Pinpoint the cell where the given text exists, returning its (x, y) midpoint coordinate. 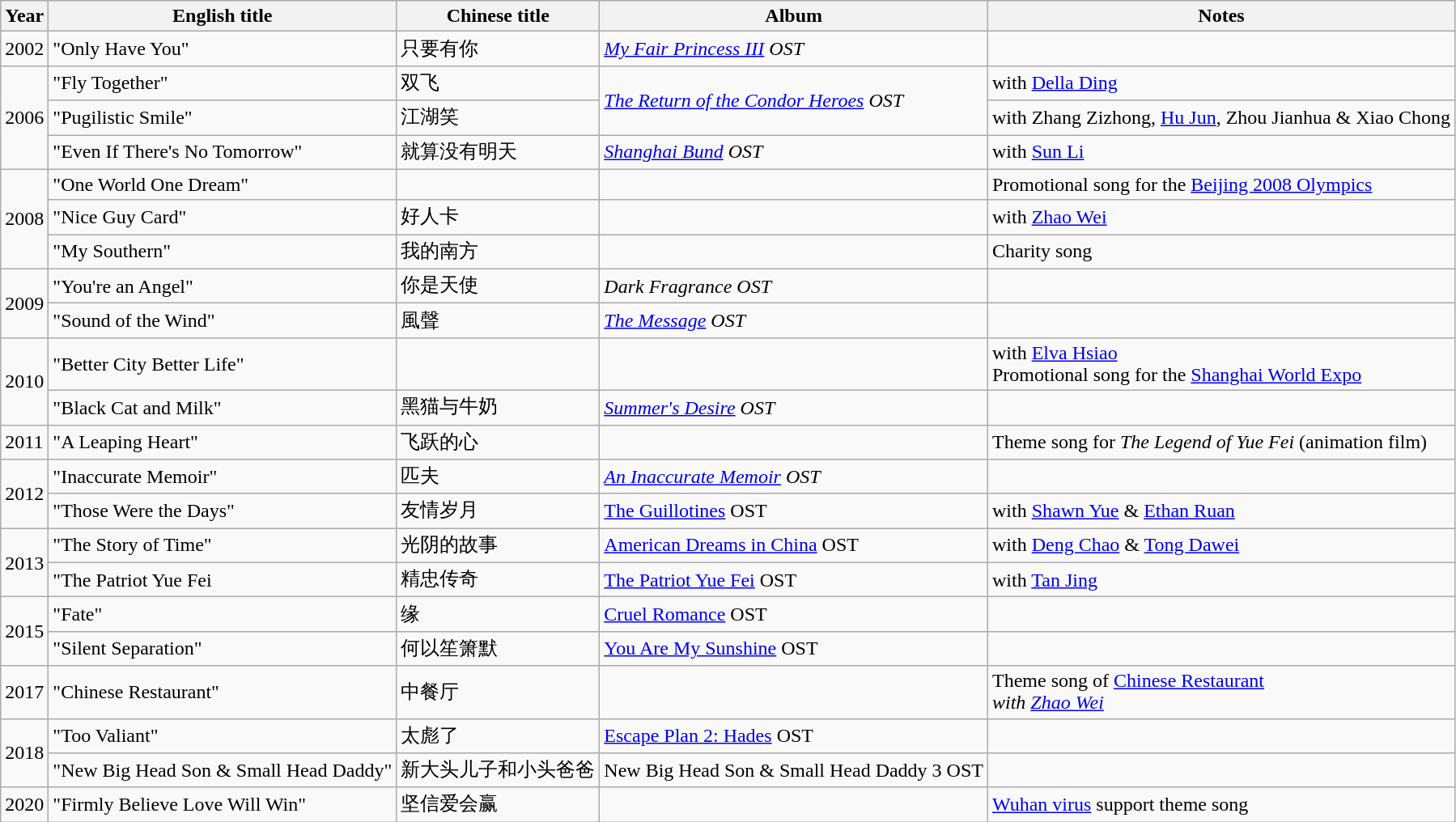
你是天使 (499, 286)
with Elva HsiaoPromotional song for the Shanghai World Expo (1220, 364)
"Inaccurate Memoir" (223, 477)
with Tan Jing (1220, 579)
Theme song for The Legend of Yue Fei (animation film) (1220, 442)
"Fate" (223, 615)
2010 (24, 381)
Wuhan virus support theme song (1220, 804)
江湖笑 (499, 118)
Promotional song for the Beijing 2008 Olympics (1220, 184)
2020 (24, 804)
"The Story of Time" (223, 545)
The Return of the Condor Heroes OST (794, 100)
2018 (24, 752)
"Nice Guy Card" (223, 217)
中餐厅 (499, 693)
Year (24, 16)
双飞 (499, 83)
"New Big Head Son & Small Head Daddy" (223, 770)
坚信爱会赢 (499, 804)
Shanghai Bund OST (794, 152)
"Better City Better Life" (223, 364)
我的南方 (499, 252)
The Patriot Yue Fei OST (794, 579)
with Sun Li (1220, 152)
缘 (499, 615)
"Chinese Restaurant" (223, 693)
2008 (24, 218)
2002 (24, 49)
"Those Were the Days" (223, 511)
Album (794, 16)
"Only Have You" (223, 49)
"Even If There's No Tomorrow" (223, 152)
An Inaccurate Memoir OST (794, 477)
新大头儿子和小头爸爸 (499, 770)
Notes (1220, 16)
2017 (24, 693)
飞跃的心 (499, 442)
Charity song (1220, 252)
"Sound of the Wind" (223, 320)
with Zhang Zizhong, Hu Jun, Zhou Jianhua & Xiao Chong (1220, 118)
Dark Fragrance OST (794, 286)
with Deng Chao & Tong Dawei (1220, 545)
My Fair Princess III OST (794, 49)
"One World One Dream" (223, 184)
"Black Cat and Milk" (223, 408)
Theme song of Chinese Restaurantwith Zhao Wei (1220, 693)
"Silent Separation" (223, 649)
Cruel Romance OST (794, 615)
2013 (24, 563)
風聲 (499, 320)
You Are My Sunshine OST (794, 649)
American Dreams in China OST (794, 545)
"Fly Together" (223, 83)
"The Patriot Yue Fei (223, 579)
"My Southern" (223, 252)
2009 (24, 303)
太彪了 (499, 736)
何以笙箫默 (499, 649)
"Firmly Believe Love Will Win" (223, 804)
"You're an Angel" (223, 286)
光阴的故事 (499, 545)
The Guillotines OST (794, 511)
with Shawn Yue & Ethan Ruan (1220, 511)
精忠传奇 (499, 579)
with Zhao Wei (1220, 217)
"Too Valiant" (223, 736)
只要有你 (499, 49)
English title (223, 16)
Escape Plan 2: Hades OST (794, 736)
就算没有明天 (499, 152)
"Pugilistic Smile" (223, 118)
2011 (24, 442)
Summer's Desire OST (794, 408)
黑猫与牛奶 (499, 408)
好人卡 (499, 217)
Chinese title (499, 16)
New Big Head Son & Small Head Daddy 3 OST (794, 770)
友情岁月 (499, 511)
2006 (24, 117)
2012 (24, 494)
匹夫 (499, 477)
"A Leaping Heart" (223, 442)
The Message OST (794, 320)
2015 (24, 631)
with Della Ding (1220, 83)
